Capture the cell that displays the provided text and extract its [X, Y] central coordinate. 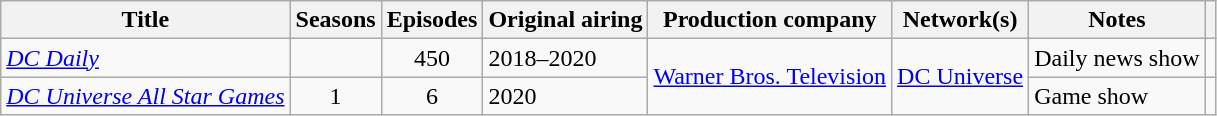
1 [336, 96]
DC Universe All Star Games [146, 96]
Warner Bros. Television [770, 77]
DC Daily [146, 58]
450 [432, 58]
6 [432, 96]
Title [146, 20]
Seasons [336, 20]
Production company [770, 20]
Notes [1117, 20]
Game show [1117, 96]
Network(s) [960, 20]
2018–2020 [566, 58]
Original airing [566, 20]
Episodes [432, 20]
Daily news show [1117, 58]
2020 [566, 96]
DC Universe [960, 77]
